Provide the [x, y] coordinate of the cell's center where the given text is located.  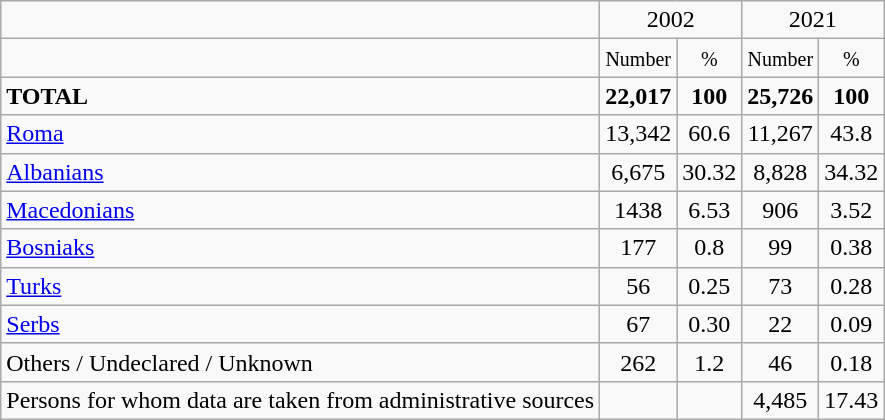
67 [638, 324]
Others / Undeclared / Unknown [300, 362]
0.30 [710, 324]
8,828 [780, 172]
0.38 [852, 248]
262 [638, 362]
73 [780, 286]
4,485 [780, 400]
43.8 [852, 134]
3.52 [852, 210]
1438 [638, 210]
46 [780, 362]
0.18 [852, 362]
Macedonians [300, 210]
11,267 [780, 134]
13,342 [638, 134]
Turks [300, 286]
22,017 [638, 96]
0.28 [852, 286]
2021 [813, 20]
6.53 [710, 210]
56 [638, 286]
25,726 [780, 96]
34.32 [852, 172]
Persons for whom data are taken from administrative sources [300, 400]
99 [780, 248]
2002 [671, 20]
Bosniaks [300, 248]
Albanians [300, 172]
1.2 [710, 362]
17.43 [852, 400]
0.25 [710, 286]
TOTAL [300, 96]
6,675 [638, 172]
22 [780, 324]
Roma [300, 134]
0.8 [710, 248]
906 [780, 210]
0.09 [852, 324]
30.32 [710, 172]
177 [638, 248]
60.6 [710, 134]
Serbs [300, 324]
